Provide the [x, y] coordinate of the cell's center where the given text is located.  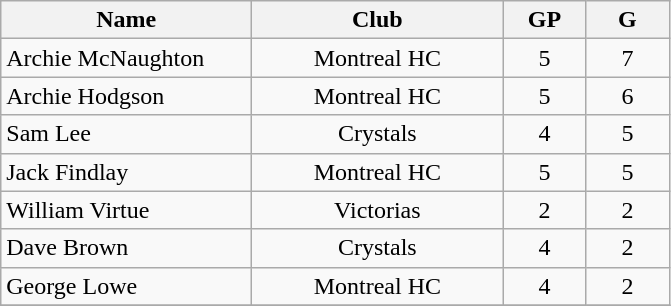
William Virtue [126, 210]
George Lowe [126, 286]
Name [126, 20]
Archie McNaughton [126, 58]
Jack Findlay [126, 172]
7 [628, 58]
Archie Hodgson [126, 96]
Victorias [378, 210]
Club [378, 20]
Sam Lee [126, 134]
6 [628, 96]
Dave Brown [126, 248]
G [628, 20]
GP [544, 20]
